Find where the given text appears and provide that cell's center as (x, y) coordinate. 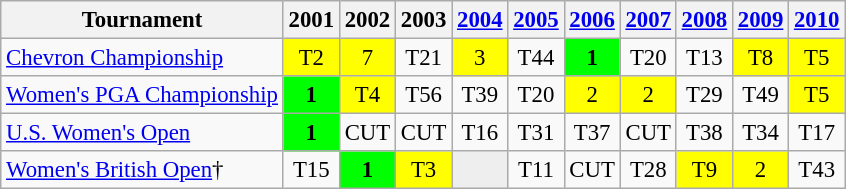
Tournament (142, 20)
T3 (424, 170)
2007 (648, 20)
2001 (311, 20)
2003 (424, 20)
T38 (704, 133)
T43 (817, 170)
T44 (536, 58)
T15 (311, 170)
T13 (704, 58)
7 (367, 58)
U.S. Women's Open (142, 133)
T49 (760, 95)
T39 (480, 95)
T37 (592, 133)
T8 (760, 58)
T4 (367, 95)
T56 (424, 95)
T34 (760, 133)
3 (480, 58)
2008 (704, 20)
T29 (704, 95)
T2 (311, 58)
Chevron Championship (142, 58)
Women's PGA Championship (142, 95)
2002 (367, 20)
T9 (704, 170)
T17 (817, 133)
2009 (760, 20)
T28 (648, 170)
T16 (480, 133)
T31 (536, 133)
2010 (817, 20)
T11 (536, 170)
2004 (480, 20)
2006 (592, 20)
T21 (424, 58)
Women's British Open† (142, 170)
2005 (536, 20)
